Find where the given text appears and provide that cell's center as (X, Y) coordinate. 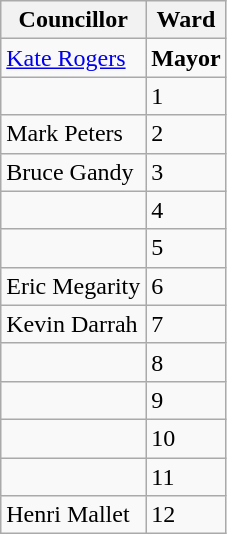
7 (186, 324)
Bruce Gandy (74, 172)
Councillor (74, 20)
2 (186, 134)
Mark Peters (74, 134)
8 (186, 362)
5 (186, 248)
Eric Megarity (74, 286)
3 (186, 172)
1 (186, 96)
6 (186, 286)
Kevin Darrah (74, 324)
12 (186, 515)
4 (186, 210)
9 (186, 400)
Ward (186, 20)
Kate Rogers (74, 58)
11 (186, 477)
Henri Mallet (74, 515)
Mayor (186, 58)
10 (186, 438)
